Return the (X, Y) coordinate for the center point of the cell that contains the specified text.  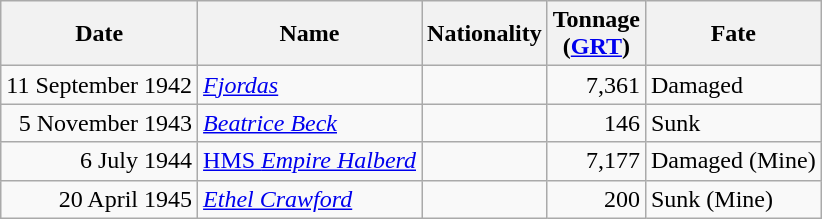
Fjordas (310, 85)
Fate (733, 34)
Nationality (485, 34)
5 November 1943 (100, 123)
11 September 1942 (100, 85)
7,177 (596, 161)
7,361 (596, 85)
Beatrice Beck (310, 123)
HMS Empire Halberd (310, 161)
146 (596, 123)
Name (310, 34)
Sunk (733, 123)
Damaged (733, 85)
Tonnage(GRT) (596, 34)
200 (596, 199)
Damaged (Mine) (733, 161)
20 April 1945 (100, 199)
6 July 1944 (100, 161)
Sunk (Mine) (733, 199)
Date (100, 34)
Ethel Crawford (310, 199)
